Find where the given text appears and provide that cell's center as [x, y] coordinate. 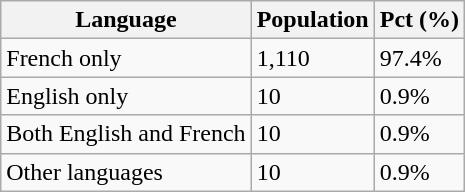
French only [126, 58]
English only [126, 96]
Pct (%) [419, 20]
Population [312, 20]
1,110 [312, 58]
Both English and French [126, 134]
97.4% [419, 58]
Language [126, 20]
Other languages [126, 172]
